Identify which cell holds the provided text, then report its (X, Y) central coordinate. 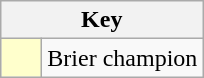
Brier champion (122, 58)
Key (102, 20)
